For the text-containing cell, return its midpoint in [X, Y] coordinate format. 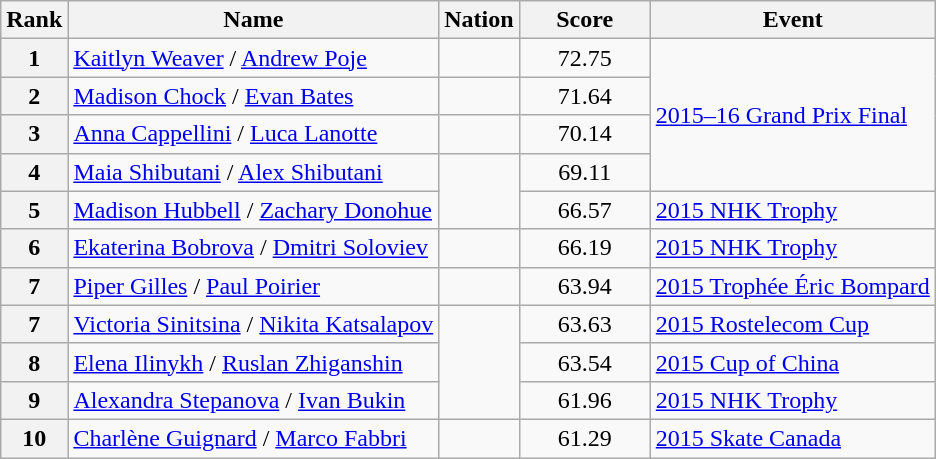
Madison Hubbell / Zachary Donohue [254, 210]
3 [34, 134]
Anna Cappellini / Luca Lanotte [254, 134]
Score [584, 20]
9 [34, 400]
2 [34, 96]
Name [254, 20]
Nation [479, 20]
66.19 [584, 248]
61.96 [584, 400]
Elena Ilinykh / Ruslan Zhiganshin [254, 362]
2015 Rostelecom Cup [792, 324]
Kaitlyn Weaver / Andrew Poje [254, 58]
2015–16 Grand Prix Final [792, 115]
Maia Shibutani / Alex Shibutani [254, 172]
72.75 [584, 58]
63.94 [584, 286]
Victoria Sinitsina / Nikita Katsalapov [254, 324]
4 [34, 172]
6 [34, 248]
Madison Chock / Evan Bates [254, 96]
70.14 [584, 134]
66.57 [584, 210]
10 [34, 438]
2015 Cup of China [792, 362]
8 [34, 362]
2015 Trophée Éric Bompard [792, 286]
63.63 [584, 324]
Event [792, 20]
69.11 [584, 172]
61.29 [584, 438]
2015 Skate Canada [792, 438]
5 [34, 210]
Piper Gilles / Paul Poirier [254, 286]
Alexandra Stepanova / Ivan Bukin [254, 400]
63.54 [584, 362]
1 [34, 58]
Rank [34, 20]
Charlène Guignard / Marco Fabbri [254, 438]
Ekaterina Bobrova / Dmitri Soloviev [254, 248]
71.64 [584, 96]
